Extract the (X, Y) coordinate from the center of the cell holding the provided text.  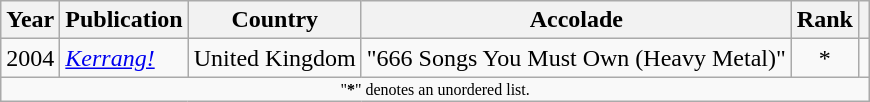
Accolade (576, 20)
* (824, 58)
Country (274, 20)
United Kingdom (274, 58)
Year (30, 20)
Publication (124, 20)
2004 (30, 58)
Rank (824, 20)
Kerrang! (124, 58)
"*" denotes an unordered list. (436, 89)
"666 Songs You Must Own (Heavy Metal)" (576, 58)
